From the cell containing the given text, extract its center point as (X, Y) coordinate. 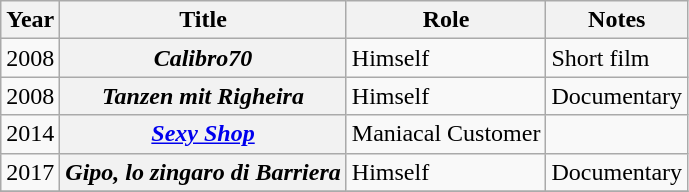
Calibro70 (203, 58)
Tanzen mit Righeira (203, 96)
2014 (30, 134)
Notes (617, 20)
Short film (617, 58)
2017 (30, 172)
Gipo, lo zingaro di Barriera (203, 172)
Maniacal Customer (446, 134)
Year (30, 20)
Role (446, 20)
Title (203, 20)
Sexy Shop (203, 134)
